Pinpoint the cell where the given text exists, returning its (X, Y) midpoint coordinate. 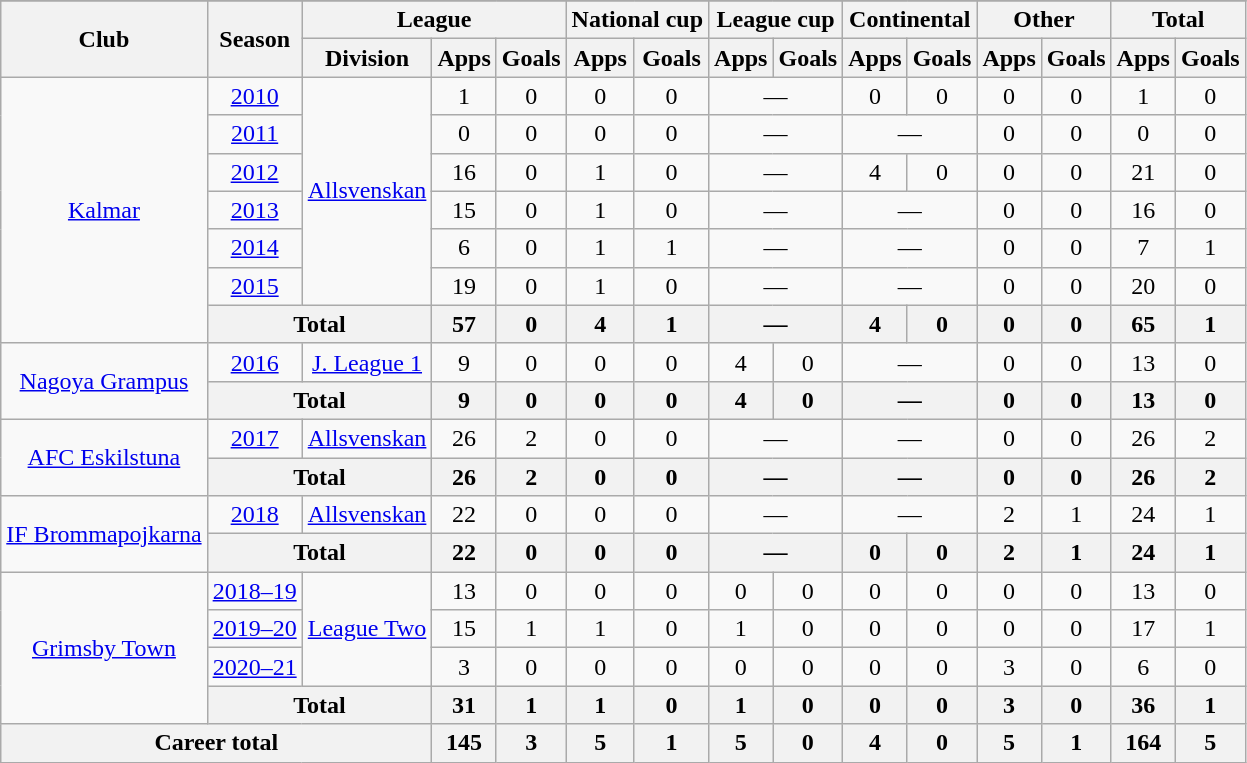
164 (1143, 743)
Nagoya Grampus (104, 381)
Season (254, 39)
IF Brommapojkarna (104, 534)
57 (464, 324)
Other (1044, 20)
Club (104, 39)
145 (464, 743)
League Two (367, 629)
Continental (910, 20)
19 (464, 286)
2015 (254, 286)
36 (1143, 705)
Grimsby Town (104, 648)
31 (464, 705)
2018 (254, 515)
17 (1143, 629)
2019–20 (254, 629)
2010 (254, 96)
J. League 1 (367, 362)
2020–21 (254, 667)
2011 (254, 134)
2018–19 (254, 591)
20 (1143, 286)
League cup (776, 20)
21 (1143, 172)
Career total (216, 743)
2012 (254, 172)
League (434, 20)
2013 (254, 210)
Division (367, 58)
AFC Eskilstuna (104, 457)
2016 (254, 362)
National cup (637, 20)
Kalmar (104, 210)
2017 (254, 438)
2014 (254, 248)
65 (1143, 324)
7 (1143, 248)
